Return (X, Y) of the center of cell containing provided text 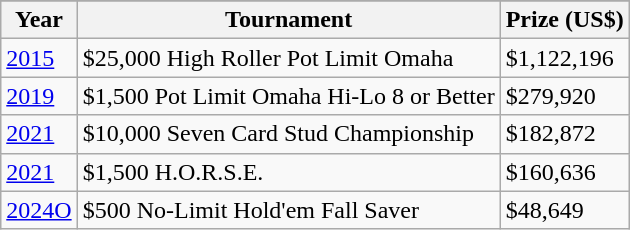
$182,872 (564, 134)
$160,636 (564, 172)
$1,122,196 (564, 58)
2024O (39, 210)
Year (39, 20)
Tournament (288, 20)
$48,649 (564, 210)
$1,500 H.O.R.S.E. (288, 172)
$1,500 Pot Limit Omaha Hi-Lo 8 or Better (288, 96)
$10,000 Seven Card Stud Championship (288, 134)
$25,000 High Roller Pot Limit Omaha (288, 58)
Prize (US$) (564, 20)
2019 (39, 96)
$279,920 (564, 96)
$500 No-Limit Hold'em Fall Saver (288, 210)
2015 (39, 58)
